For the text-containing cell, return its midpoint in (x, y) coordinate format. 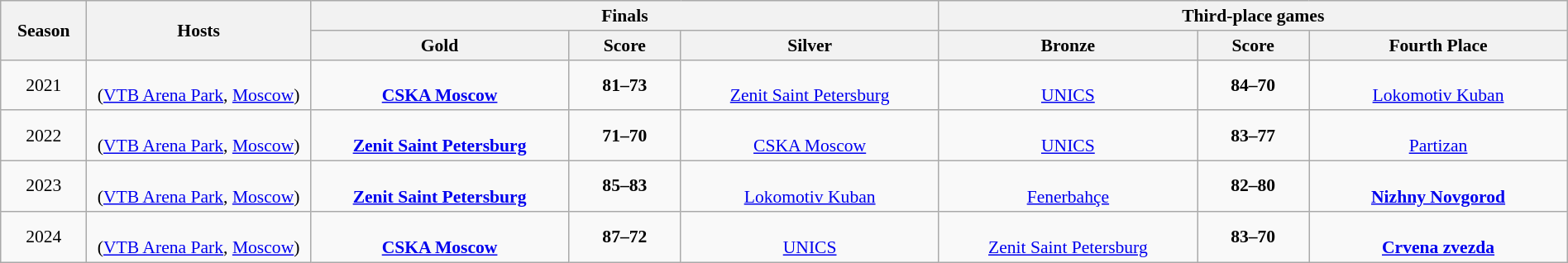
81–73 (625, 84)
Silver (810, 45)
Partizan (1438, 136)
Gold (439, 45)
2022 (44, 136)
Hosts (198, 30)
85–83 (625, 187)
Finals (624, 16)
83–77 (1254, 136)
Nizhny Novgorod (1438, 187)
2023 (44, 187)
82–80 (1254, 187)
Bronze (1068, 45)
71–70 (625, 136)
Fenerbahçe (1068, 187)
Crvena zvezda (1438, 237)
84–70 (1254, 84)
2024 (44, 237)
Season (44, 30)
Fourth Place (1438, 45)
83–70 (1254, 237)
87–72 (625, 237)
Third-place games (1253, 16)
2021 (44, 84)
